Return (X, Y) of the center of cell containing provided text 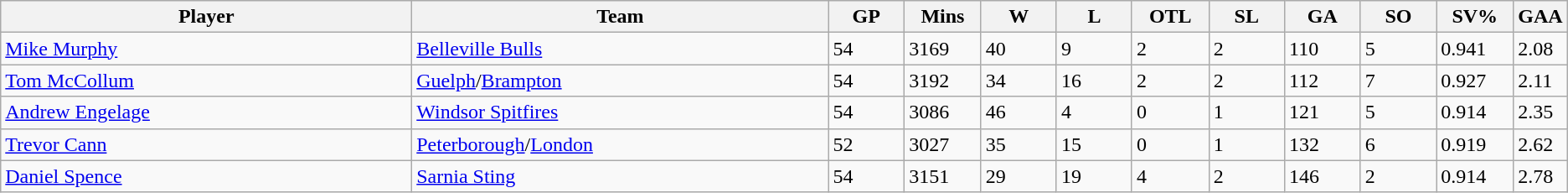
0.927 (1475, 81)
15 (1094, 144)
110 (1322, 49)
SO (1399, 17)
Windsor Spitfires (620, 112)
2.78 (1541, 176)
Mins (943, 17)
0.919 (1475, 144)
112 (1322, 81)
0.941 (1475, 49)
W (1019, 17)
Andrew Engelage (206, 112)
19 (1094, 176)
OTL (1170, 17)
Mike Murphy (206, 49)
35 (1019, 144)
GAA (1541, 17)
46 (1019, 112)
52 (866, 144)
Team (620, 17)
GP (866, 17)
16 (1094, 81)
3169 (943, 49)
3086 (943, 112)
Guelph/Brampton (620, 81)
Player (206, 17)
34 (1019, 81)
Tom McCollum (206, 81)
2.08 (1541, 49)
3192 (943, 81)
SL (1246, 17)
7 (1399, 81)
Peterborough/London (620, 144)
Belleville Bulls (620, 49)
146 (1322, 176)
132 (1322, 144)
Daniel Spence (206, 176)
Sarnia Sting (620, 176)
SV% (1475, 17)
GA (1322, 17)
9 (1094, 49)
40 (1019, 49)
2.35 (1541, 112)
L (1094, 17)
Trevor Cann (206, 144)
3151 (943, 176)
2.62 (1541, 144)
2.11 (1541, 81)
3027 (943, 144)
29 (1019, 176)
6 (1399, 144)
121 (1322, 112)
